Provide the [X, Y] coordinate of the cell's center where the given text is located.  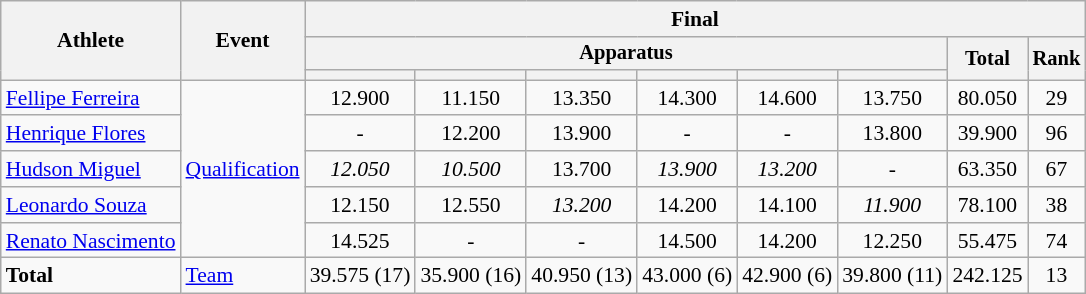
Rank [1057, 58]
40.950 (13) [582, 276]
Apparatus [626, 54]
12.550 [470, 205]
13 [1057, 276]
10.500 [470, 169]
78.100 [987, 205]
Fellipe Ferreira [91, 98]
12.250 [892, 241]
14.300 [687, 98]
14.525 [360, 241]
13.750 [892, 98]
11.900 [892, 205]
39.900 [987, 134]
Leonardo Souza [91, 205]
13.350 [582, 98]
74 [1057, 241]
96 [1057, 134]
Athlete [91, 40]
12.050 [360, 169]
Qualification [243, 169]
Team [243, 276]
39.800 (11) [892, 276]
14.100 [787, 205]
43.000 (6) [687, 276]
67 [1057, 169]
Event [243, 40]
55.475 [987, 241]
42.900 (6) [787, 276]
12.150 [360, 205]
Henrique Flores [91, 134]
12.200 [470, 134]
Final [696, 19]
39.575 (17) [360, 276]
14.500 [687, 241]
13.800 [892, 134]
63.350 [987, 169]
12.900 [360, 98]
38 [1057, 205]
242.125 [987, 276]
Renato Nascimento [91, 241]
29 [1057, 98]
35.900 (16) [470, 276]
11.150 [470, 98]
80.050 [987, 98]
Hudson Miguel [91, 169]
14.600 [787, 98]
13.700 [582, 169]
